Output the (X, Y) coordinate of the center of the cell containing the given text.  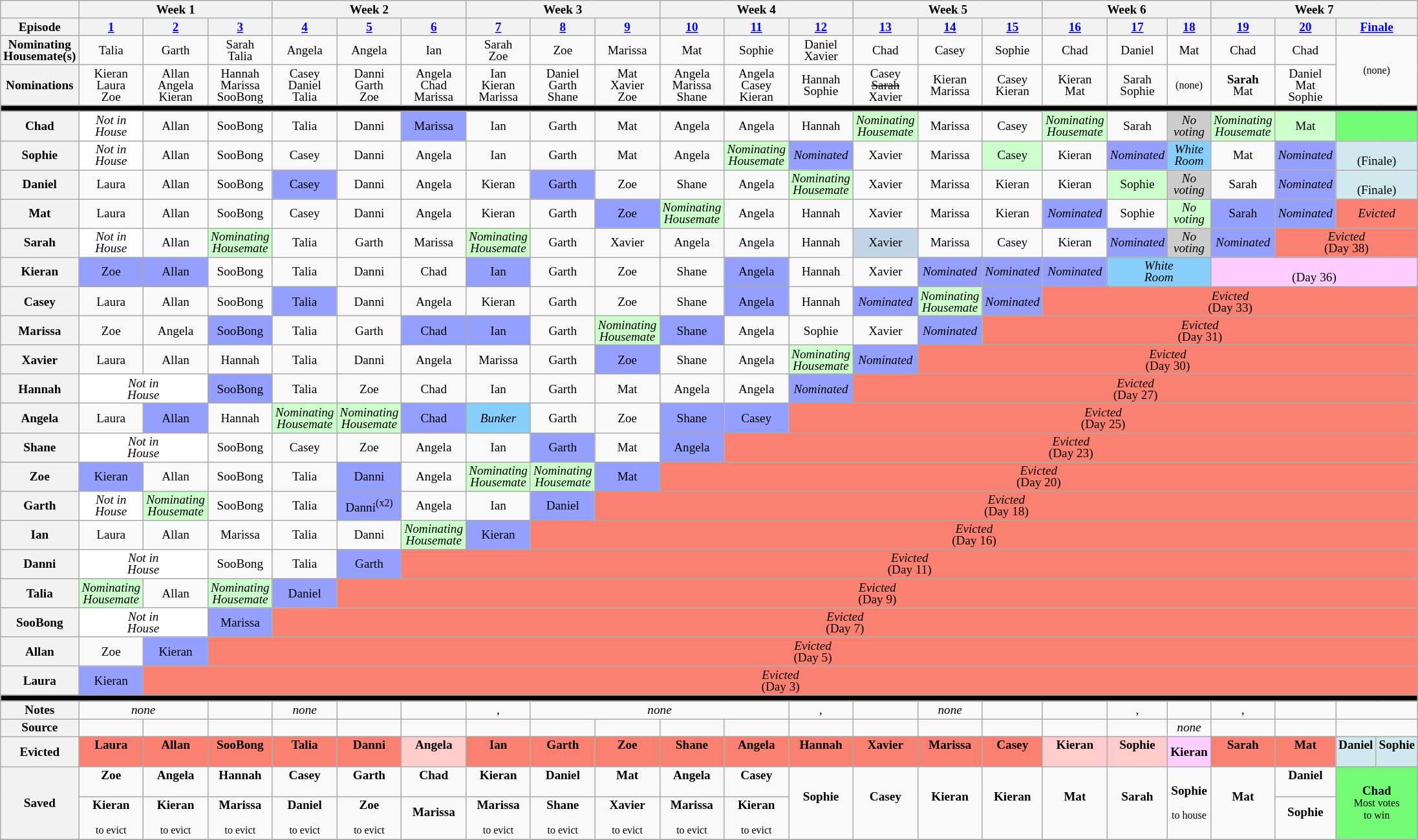
KieranMarissa (950, 85)
HannahSophie (821, 85)
Evicted(Day 3) (781, 680)
Shaneto evict (563, 818)
Nominations (40, 85)
5 (369, 27)
Zoeto evict (369, 818)
20 (1305, 27)
Evicted(Day 5) (812, 652)
Evicted(Day 30) (1168, 360)
6 (434, 27)
Evicted(Day 27) (1135, 389)
Week 5 (948, 9)
19 (1243, 27)
Evicted(Day 31) (1200, 330)
CaseyKieran (1013, 85)
Evicted(Day 7) (844, 622)
Notes (40, 710)
DanielGarthShane (563, 85)
Evicted(Day 11) (910, 564)
Evicted(Day 33) (1230, 301)
17 (1137, 27)
KieranLauraZoe (111, 85)
CaseyDanielTalia (305, 85)
Finale (1377, 27)
Evicted(Day 16) (974, 534)
Evicted(Day 23) (1071, 447)
SarahTalia (240, 50)
(Day 36) (1314, 272)
Evicted(Day 20) (1038, 476)
Week 2 (369, 9)
Danni(x2) (369, 506)
Episode (40, 27)
8 (563, 27)
Saved (40, 803)
Nominating Housemate(s) (40, 50)
3 (240, 27)
16 (1075, 27)
14 (950, 27)
Evicted(Day 9) (877, 592)
Bunker (499, 418)
IanKieranMarissa (499, 85)
Evicted(Day 38) (1346, 243)
2 (176, 27)
HannahMarissaSooBong (240, 85)
Xavierto evict (627, 818)
18 (1190, 27)
12 (821, 27)
Danielto evict (305, 818)
Week 7 (1314, 9)
DanielXavier (821, 50)
DanielMatSophie (1305, 85)
AngelaCaseyKieran (757, 85)
SarahMat (1243, 85)
AngelaMarissaShane (692, 85)
13 (885, 27)
10 (692, 27)
SarahZoe (499, 50)
Week 4 (757, 9)
1 (111, 27)
7 (499, 27)
Evicted(Day 18) (1006, 506)
Week 1 (176, 9)
11 (757, 27)
AllanAngelaKieran (176, 85)
CaseySarahXavier (885, 85)
MatXavierZoe (627, 85)
Evicted(Day 25) (1103, 418)
15 (1013, 27)
Sophieto house (1190, 803)
DanniGarthZoe (369, 85)
KieranMat (1075, 85)
9 (627, 27)
Week 3 (563, 9)
SarahSophie (1137, 85)
ChadMost votesto win (1377, 803)
Source (40, 727)
4 (305, 27)
AngelaChadMarissa (434, 85)
Week 6 (1126, 9)
